Return the (x, y) coordinate for the center point of the cell that contains the specified text.  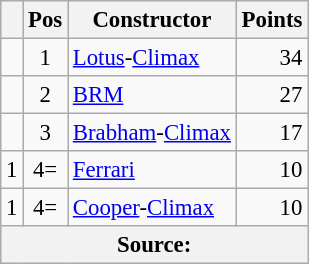
3 (46, 133)
Source: (154, 245)
17 (272, 133)
34 (272, 58)
Lotus-Climax (152, 58)
2 (46, 95)
Points (272, 20)
Cooper-Climax (152, 208)
Constructor (152, 20)
Brabham-Climax (152, 133)
BRM (152, 95)
Pos (46, 20)
Ferrari (152, 170)
27 (272, 95)
